Output the (x, y) coordinate of the center of the cell containing the given text.  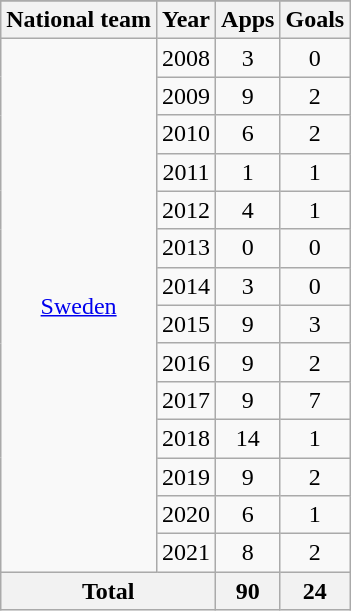
Year (186, 20)
2016 (186, 362)
2013 (186, 248)
2012 (186, 210)
2020 (186, 515)
National team (79, 20)
2021 (186, 553)
2009 (186, 96)
8 (248, 553)
2019 (186, 477)
2008 (186, 58)
Apps (248, 20)
2018 (186, 438)
24 (315, 591)
Goals (315, 20)
7 (315, 400)
Sweden (79, 306)
2015 (186, 324)
90 (248, 591)
Total (108, 591)
14 (248, 438)
2011 (186, 172)
4 (248, 210)
2010 (186, 134)
2017 (186, 400)
2014 (186, 286)
